Provide the [X, Y] coordinate of the cell's center where the given text is located.  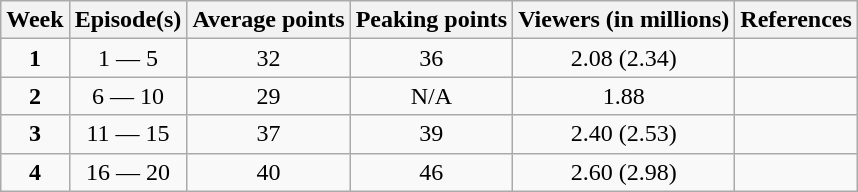
46 [431, 172]
1.88 [624, 96]
39 [431, 134]
16 — 20 [128, 172]
4 [35, 172]
37 [268, 134]
References [796, 20]
6 — 10 [128, 96]
2.40 (2.53) [624, 134]
Week [35, 20]
Episode(s) [128, 20]
Average points [268, 20]
2.60 (2.98) [624, 172]
40 [268, 172]
2.08 (2.34) [624, 58]
Peaking points [431, 20]
32 [268, 58]
1 [35, 58]
2 [35, 96]
11 — 15 [128, 134]
29 [268, 96]
1 — 5 [128, 58]
36 [431, 58]
Viewers (in millions) [624, 20]
3 [35, 134]
N/A [431, 96]
